Find where the given text appears and provide that cell's center as (X, Y) coordinate. 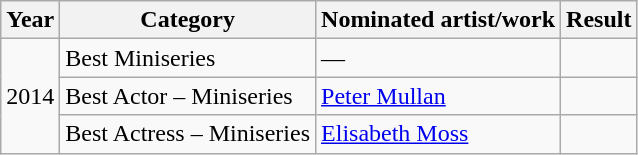
Year (30, 20)
Elisabeth Moss (438, 134)
Best Actor – Miniseries (188, 96)
Peter Mullan (438, 96)
Category (188, 20)
Nominated artist/work (438, 20)
2014 (30, 96)
Result (599, 20)
Best Miniseries (188, 58)
Best Actress – Miniseries (188, 134)
— (438, 58)
